Identify which cell holds the provided text, then report its [X, Y] central coordinate. 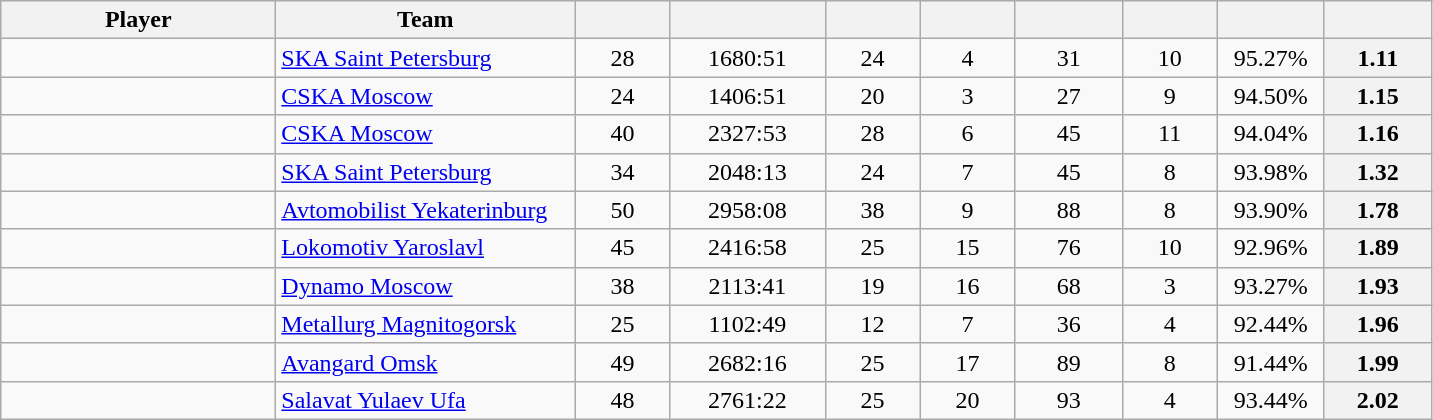
93.98% [1270, 172]
Player [138, 20]
2958:08 [748, 210]
19 [872, 286]
12 [872, 324]
1.89 [1378, 248]
Salavat Yulaev Ufa [426, 400]
2682:16 [748, 362]
1.93 [1378, 286]
91.44% [1270, 362]
Dynamo Moscow [426, 286]
93.90% [1270, 210]
89 [1068, 362]
2416:58 [748, 248]
92.96% [1270, 248]
Lokomotiv Yaroslavl [426, 248]
16 [968, 286]
1680:51 [748, 58]
36 [1068, 324]
Avtomobilist Yekaterinburg [426, 210]
48 [622, 400]
Metallurg Magnitogorsk [426, 324]
1406:51 [748, 96]
93 [1068, 400]
94.04% [1270, 134]
2327:53 [748, 134]
49 [622, 362]
11 [1170, 134]
92.44% [1270, 324]
6 [968, 134]
94.50% [1270, 96]
2.02 [1378, 400]
Avangard Omsk [426, 362]
1.99 [1378, 362]
50 [622, 210]
1.78 [1378, 210]
1102:49 [748, 324]
Team [426, 20]
17 [968, 362]
2761:22 [748, 400]
2113:41 [748, 286]
93.44% [1270, 400]
76 [1068, 248]
88 [1068, 210]
93.27% [1270, 286]
1.96 [1378, 324]
34 [622, 172]
1.16 [1378, 134]
68 [1068, 286]
95.27% [1270, 58]
1.15 [1378, 96]
40 [622, 134]
31 [1068, 58]
1.32 [1378, 172]
27 [1068, 96]
1.11 [1378, 58]
15 [968, 248]
2048:13 [748, 172]
